Locate the cell with the specified text and output its [x, y] center coordinate. 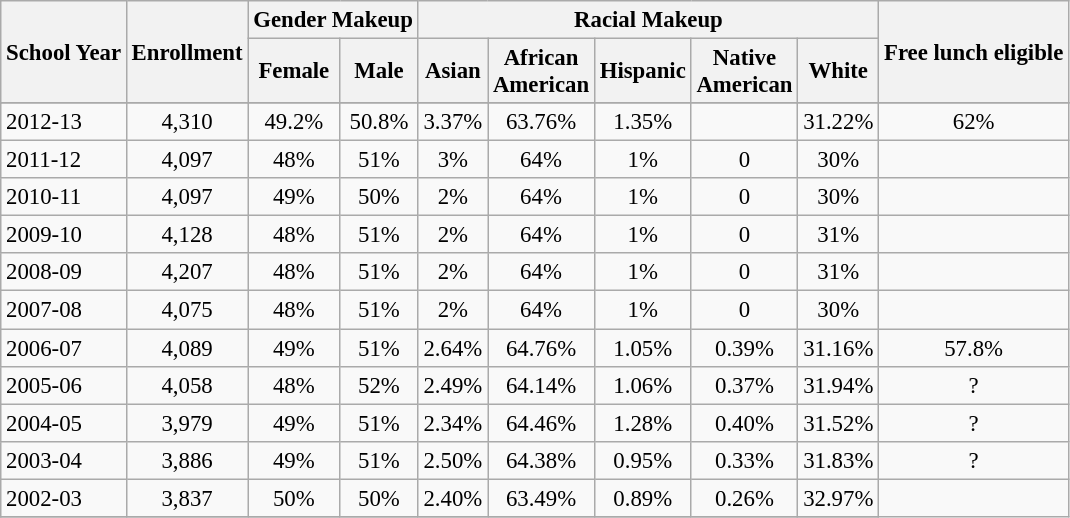
3.37% [452, 122]
2.34% [452, 423]
Native American [744, 72]
0.39% [744, 348]
Asian [452, 72]
African American [542, 72]
4,075 [187, 310]
57.8% [974, 348]
2012-13 [64, 122]
4,058 [187, 385]
63.76% [542, 122]
2.49% [452, 385]
4,128 [187, 235]
2011-12 [64, 160]
2003-04 [64, 460]
64.46% [542, 423]
0.95% [642, 460]
0.37% [744, 385]
52% [379, 385]
31.94% [838, 385]
64.76% [542, 348]
62% [974, 122]
31.22% [838, 122]
3,837 [187, 498]
32.97% [838, 498]
31.16% [838, 348]
2.50% [452, 460]
0.26% [744, 498]
3% [452, 160]
Free lunch eligible [974, 52]
4,207 [187, 273]
4,089 [187, 348]
School Year [64, 52]
2006-07 [64, 348]
Gender Makeup [333, 20]
Female [294, 72]
2004-05 [64, 423]
1.06% [642, 385]
0.33% [744, 460]
31.52% [838, 423]
2.40% [452, 498]
0.40% [744, 423]
2005-06 [64, 385]
1.28% [642, 423]
Hispanic [642, 72]
1.05% [642, 348]
2.64% [452, 348]
3,979 [187, 423]
4,310 [187, 122]
1.35% [642, 122]
64.14% [542, 385]
63.49% [542, 498]
31.83% [838, 460]
3,886 [187, 460]
64.38% [542, 460]
0.89% [642, 498]
2010-11 [64, 197]
Male [379, 72]
2009-10 [64, 235]
2008-09 [64, 273]
49.2% [294, 122]
Enrollment [187, 52]
2002-03 [64, 498]
Racial Makeup [648, 20]
White [838, 72]
50.8% [379, 122]
2007-08 [64, 310]
